Locate the cell with the specified text and output its [x, y] center coordinate. 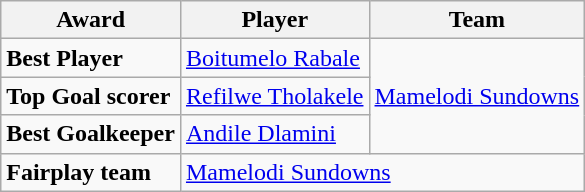
Award [91, 20]
Team [477, 20]
Fairplay team [91, 172]
Top Goal scorer [91, 96]
Best Goalkeeper [91, 134]
Refilwe Tholakele [274, 96]
Player [274, 20]
Andile Dlamini [274, 134]
Best Player [91, 58]
Boitumelo Rabale [274, 58]
